Scan for the cell matching the given text and deliver its [X, Y] coordinate at center. 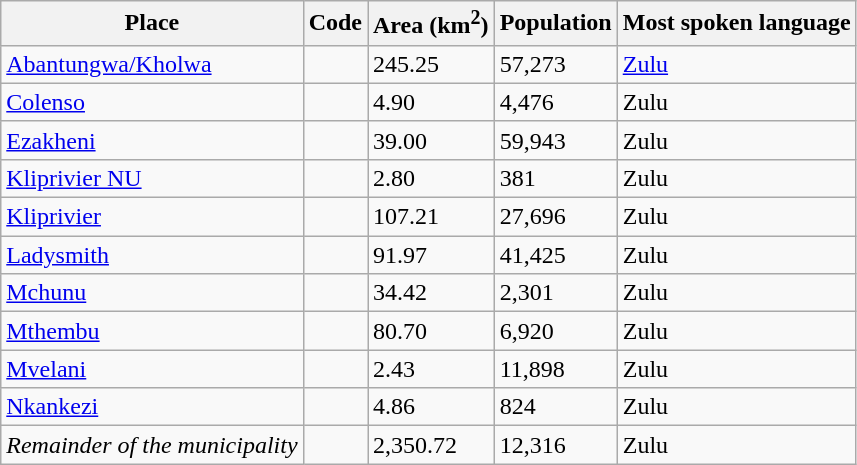
Nkankezi [152, 407]
57,273 [556, 64]
Colenso [152, 102]
12,316 [556, 445]
Place [152, 24]
2,301 [556, 293]
2.80 [432, 178]
Kliprivier NU [152, 178]
Ladysmith [152, 255]
2.43 [432, 369]
80.70 [432, 331]
381 [556, 178]
824 [556, 407]
Abantungwa/Kholwa [152, 64]
4.90 [432, 102]
59,943 [556, 140]
11,898 [556, 369]
Ezakheni [152, 140]
4,476 [556, 102]
6,920 [556, 331]
Mchunu [152, 293]
27,696 [556, 217]
Area (km2) [432, 24]
Most spoken language [736, 24]
2,350.72 [432, 445]
91.97 [432, 255]
4.86 [432, 407]
34.42 [432, 293]
Code [335, 24]
Mvelani [152, 369]
Mthembu [152, 331]
41,425 [556, 255]
Remainder of the municipality [152, 445]
107.21 [432, 217]
39.00 [432, 140]
Kliprivier [152, 217]
Population [556, 24]
245.25 [432, 64]
